Scan for the cell matching the given text and deliver its (x, y) coordinate at center. 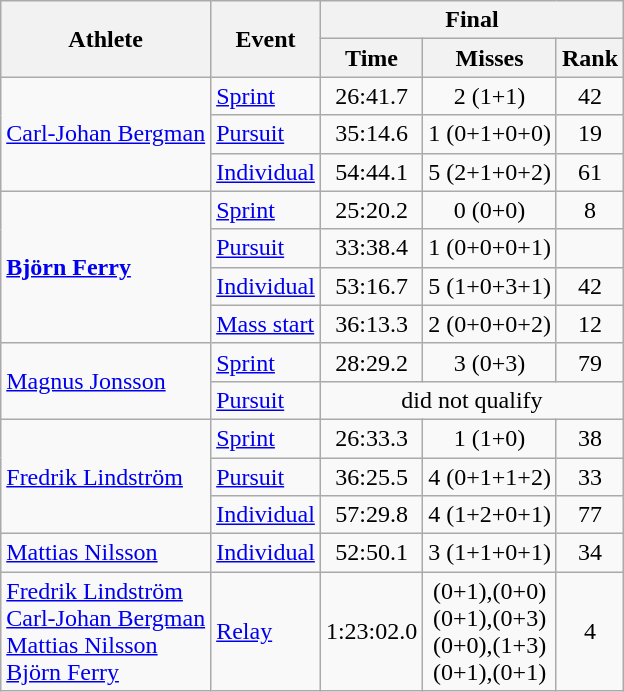
5 (1+0+3+1) (490, 286)
79 (590, 362)
33 (590, 477)
2 (1+1) (490, 96)
38 (590, 438)
35:14.6 (371, 134)
53:16.7 (371, 286)
Athlete (106, 39)
Björn Ferry (106, 267)
3 (1+1+0+1) (490, 553)
Misses (490, 58)
34 (590, 553)
54:44.1 (371, 172)
25:20.2 (371, 210)
Fredrik LindströmCarl-Johan BergmanMattias NilssonBjörn Ferry (106, 632)
(0+1),(0+0)(0+1),(0+3)(0+0),(1+3)(0+1),(0+1) (490, 632)
26:33.3 (371, 438)
Carl-Johan Bergman (106, 134)
36:25.5 (371, 477)
77 (590, 515)
61 (590, 172)
4 (1+2+0+1) (490, 515)
Relay (266, 632)
52:50.1 (371, 553)
Magnus Jonsson (106, 381)
5 (2+1+0+2) (490, 172)
Final (472, 20)
4 (0+1+1+2) (490, 477)
26:41.7 (371, 96)
0 (0+0) (490, 210)
1:23:02.0 (371, 632)
Rank (590, 58)
1 (0+1+0+0) (490, 134)
28:29.2 (371, 362)
Mass start (266, 324)
2 (0+0+0+2) (490, 324)
3 (0+3) (490, 362)
1 (1+0) (490, 438)
19 (590, 134)
8 (590, 210)
33:38.4 (371, 248)
Mattias Nilsson (106, 553)
1 (0+0+0+1) (490, 248)
Event (266, 39)
Fredrik Lindström (106, 476)
4 (590, 632)
did not qualify (472, 400)
57:29.8 (371, 515)
12 (590, 324)
36:13.3 (371, 324)
Time (371, 58)
